For the text-containing cell, return its midpoint in [X, Y] coordinate format. 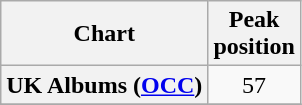
UK Albums (OCC) [104, 85]
Peakposition [254, 34]
57 [254, 85]
Chart [104, 34]
